Provide the (x, y) coordinate of the cell's center where the given text is located.  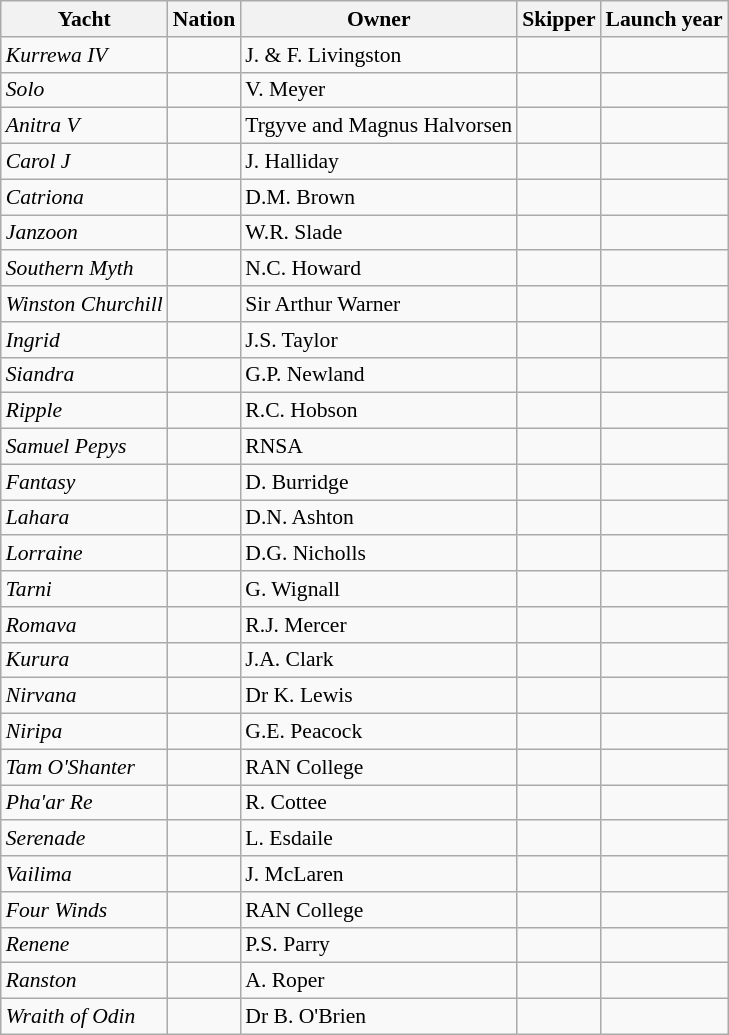
J. & F. Livingston (378, 55)
J.S. Taylor (378, 340)
Tarni (84, 589)
Renene (84, 945)
RNSA (378, 447)
Catriona (84, 197)
Dr B. O'Brien (378, 1017)
Wraith of Odin (84, 1017)
V. Meyer (378, 90)
D.G. Nicholls (378, 554)
Fantasy (84, 482)
Owner (378, 19)
G.E. Peacock (378, 732)
Nirvana (84, 696)
Niripa (84, 732)
Solo (84, 90)
R. Cottee (378, 803)
Carol J (84, 162)
Ripple (84, 411)
L. Esdaile (378, 839)
A. Roper (378, 981)
Nation (204, 19)
Vailima (84, 874)
Kurura (84, 660)
G.P. Newland (378, 375)
Lahara (84, 518)
Romava (84, 625)
Janzoon (84, 233)
Lorraine (84, 554)
D.M. Brown (378, 197)
Kurrewa IV (84, 55)
Launch year (664, 19)
Trgyve and Magnus Halvorsen (378, 126)
Dr K. Lewis (378, 696)
Pha'ar Re (84, 803)
Siandra (84, 375)
Winston Churchill (84, 304)
R.C. Hobson (378, 411)
Samuel Pepys (84, 447)
Ingrid (84, 340)
Tam O'Shanter (84, 767)
Four Winds (84, 910)
R.J. Mercer (378, 625)
G. Wignall (378, 589)
Anitra V (84, 126)
W.R. Slade (378, 233)
Yacht (84, 19)
J.A. Clark (378, 660)
Serenade (84, 839)
Ranston (84, 981)
Skipper (558, 19)
D.N. Ashton (378, 518)
N.C. Howard (378, 269)
J. McLaren (378, 874)
Sir Arthur Warner (378, 304)
P.S. Parry (378, 945)
D. Burridge (378, 482)
Southern Myth (84, 269)
J. Halliday (378, 162)
